Scan for the cell matching the given text and deliver its [X, Y] coordinate at center. 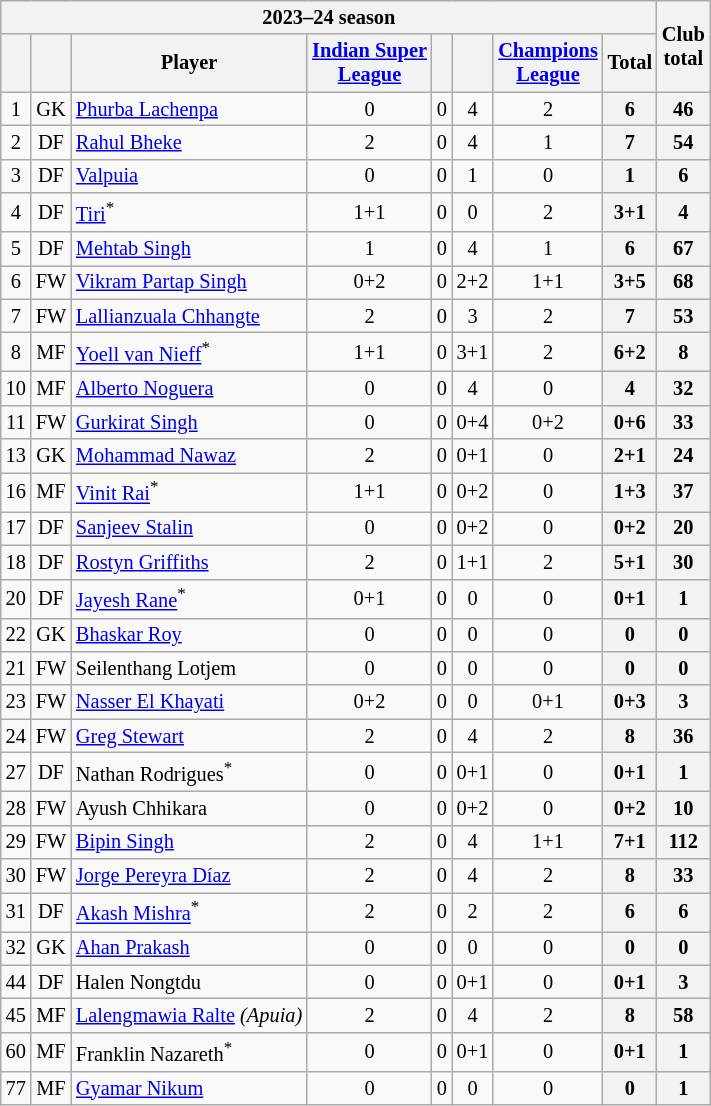
0+6 [630, 422]
Jorge Pereyra Díaz [189, 876]
Halen Nongtdu [189, 982]
13 [16, 456]
29 [16, 842]
45 [16, 1015]
Lallianzuala Chhangte [189, 316]
Nasser El Khayati [189, 702]
21 [16, 668]
36 [684, 736]
18 [16, 562]
Rahul Bheke [189, 142]
Alberto Noguera [189, 389]
Mohammad Nawaz [189, 456]
2023–24 season [329, 17]
58 [684, 1015]
53 [684, 316]
Seilenthang Lotjem [189, 668]
Bhaskar Roy [189, 635]
27 [16, 772]
37 [684, 492]
16 [16, 492]
31 [16, 912]
Nathan Rodrigues* [189, 772]
0+4 [473, 422]
Sanjeev Stalin [189, 528]
Vikram Partap Singh [189, 282]
54 [684, 142]
Yoell van Nieff* [189, 352]
7+1 [630, 842]
46 [684, 109]
60 [16, 1052]
2+1 [630, 456]
Ahan Prakash [189, 948]
Vinit Rai* [189, 492]
5+1 [630, 562]
Ayush Chhikara [189, 808]
23 [16, 702]
44 [16, 982]
28 [16, 808]
77 [16, 1088]
2+2 [473, 282]
Player [189, 63]
67 [684, 249]
68 [684, 282]
Phurba Lachenpa [189, 109]
Valpuia [189, 176]
Mehtab Singh [189, 249]
5 [16, 249]
Bipin Singh [189, 842]
Akash Mishra* [189, 912]
Jayesh Rane* [189, 598]
Rostyn Griffiths [189, 562]
Gyamar Nikum [189, 1088]
Greg Stewart [189, 736]
112 [684, 842]
11 [16, 422]
Gurkirat Singh [189, 422]
Clubtotal [684, 46]
6+2 [630, 352]
Total [630, 63]
ChampionsLeague [548, 63]
Indian SuperLeague [370, 63]
3+5 [630, 282]
17 [16, 528]
Tiri* [189, 212]
1+3 [630, 492]
0+3 [630, 702]
Lalengmawia Ralte (Apuia) [189, 1015]
Franklin Nazareth* [189, 1052]
22 [16, 635]
